Scan for the cell matching the given text and deliver its [x, y] coordinate at center. 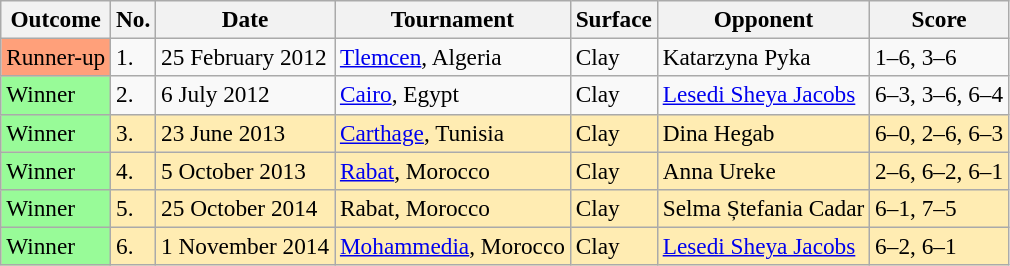
25 October 2014 [246, 208]
Outcome [56, 19]
5. [134, 208]
Surface [614, 19]
Cairo, Egypt [453, 95]
25 February 2012 [246, 57]
3. [134, 133]
Tlemcen, Algeria [453, 57]
6. [134, 246]
Carthage, Tunisia [453, 133]
5 October 2013 [246, 170]
Dina Hegab [763, 133]
6–1, 7–5 [940, 208]
23 June 2013 [246, 133]
Selma Ștefania Cadar [763, 208]
Anna Ureke [763, 170]
6–2, 6–1 [940, 246]
Tournament [453, 19]
2–6, 6–2, 6–1 [940, 170]
Runner-up [56, 57]
1–6, 3–6 [940, 57]
Date [246, 19]
No. [134, 19]
1. [134, 57]
6 July 2012 [246, 95]
6–0, 2–6, 6–3 [940, 133]
Mohammedia, Morocco [453, 246]
Score [940, 19]
4. [134, 170]
2. [134, 95]
1 November 2014 [246, 246]
Opponent [763, 19]
6–3, 3–6, 6–4 [940, 95]
Katarzyna Pyka [763, 57]
